Find where the given text appears and provide that cell's center as [X, Y] coordinate. 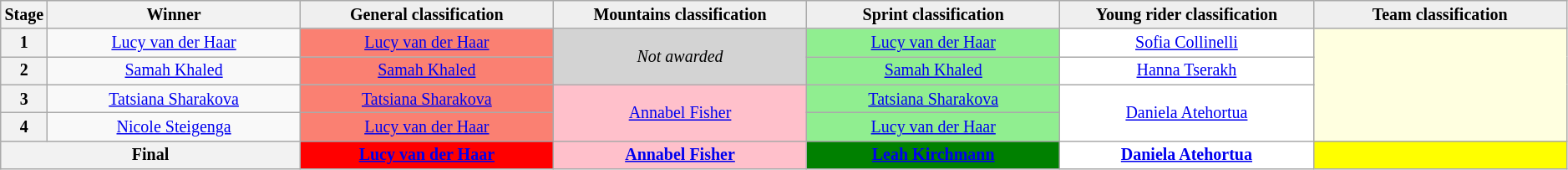
Sprint classification [934, 15]
4 [24, 127]
Leah Kirchmann [934, 154]
3 [24, 99]
Young rider classification [1186, 15]
Winner [174, 15]
Not awarded [680, 57]
Final [150, 154]
Mountains classification [680, 15]
General classification [426, 15]
Hanna Tserakh [1186, 70]
Team classification [1440, 15]
Stage [24, 15]
Sofia Collinelli [1186, 44]
2 [24, 70]
1 [24, 44]
Nicole Steigenga [174, 127]
